Search for the cell housing the specified text and yield its (x, y) center coordinate. 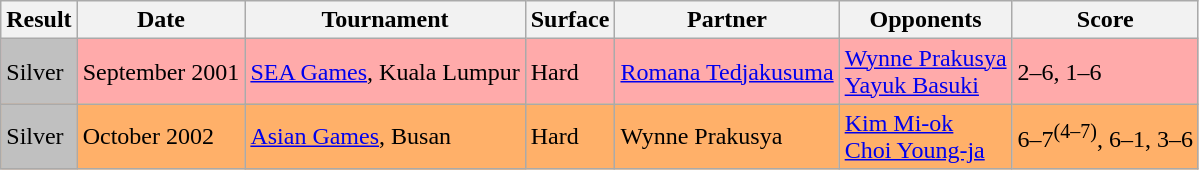
Asian Games, Busan (385, 136)
Date (161, 20)
2–6, 1–6 (1105, 72)
Wynne Prakusya (727, 136)
September 2001 (161, 72)
Tournament (385, 20)
Opponents (926, 20)
6–7(4–7), 6–1, 3–6 (1105, 136)
Score (1105, 20)
Surface (570, 20)
Romana Tedjakusuma (727, 72)
Result (39, 20)
Kim Mi-ok Choi Young-ja (926, 136)
SEA Games, Kuala Lumpur (385, 72)
Wynne Prakusya Yayuk Basuki (926, 72)
October 2002 (161, 136)
Partner (727, 20)
